Return the [x, y] coordinate for the center point of the cell that contains the specified text.  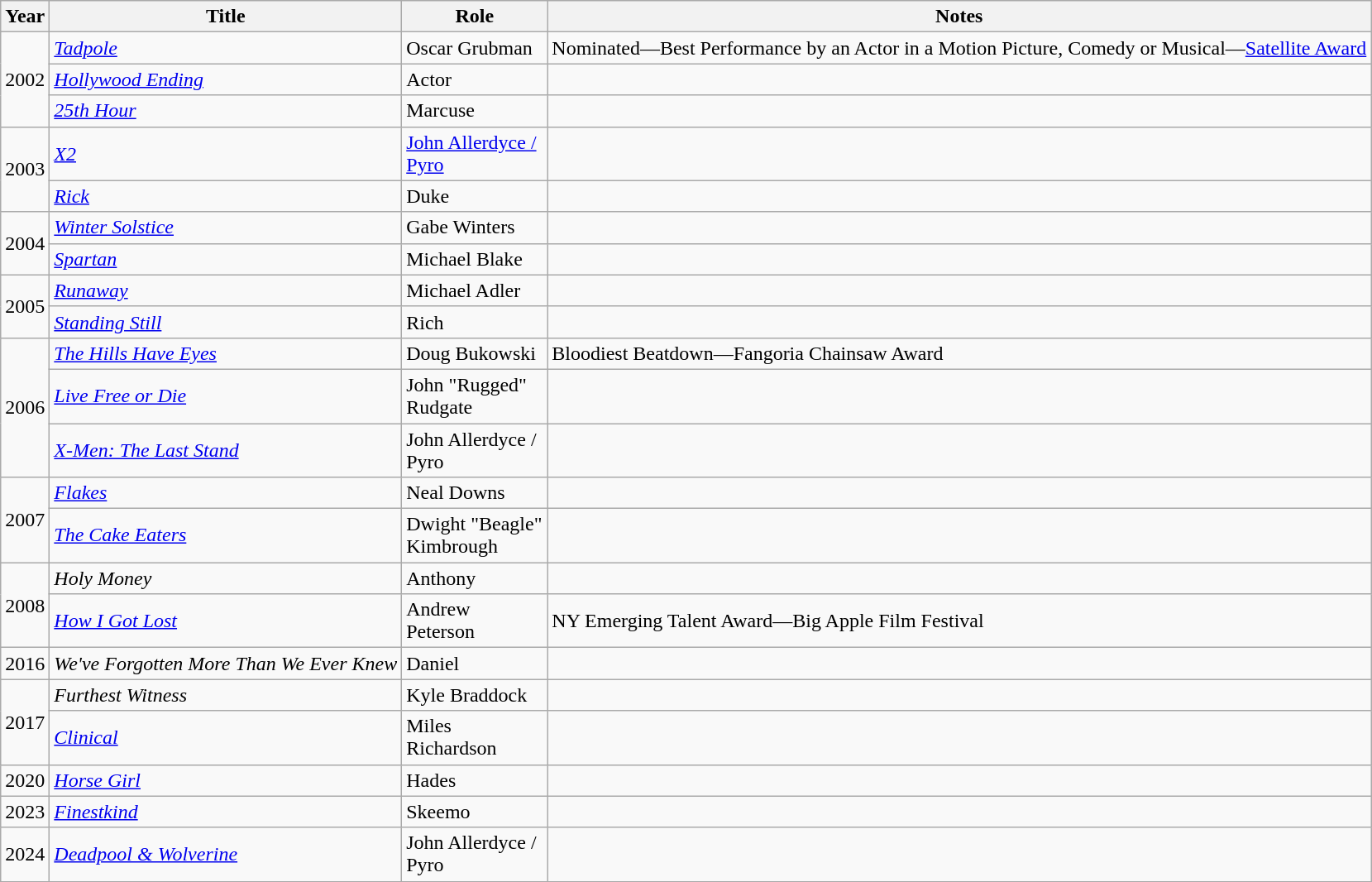
2002 [25, 79]
Marcuse [475, 111]
Deadpool & Wolverine [226, 854]
X2 [226, 154]
Flakes [226, 493]
Skeemo [475, 812]
How I Got Lost [226, 621]
2005 [25, 306]
25th Hour [226, 111]
Anthony [475, 578]
Hades [475, 780]
Runaway [226, 290]
Year [25, 17]
Holy Money [226, 578]
2004 [25, 243]
2006 [25, 407]
Dwight "Beagle" Kimbrough [475, 536]
Horse Girl [226, 780]
Actor [475, 79]
Hollywood Ending [226, 79]
2008 [25, 606]
Title [226, 17]
John "Rugged" Rudgate [475, 395]
The Cake Eaters [226, 536]
2020 [25, 780]
X-Men: The Last Stand [226, 450]
Tadpole [226, 48]
Bloodiest Beatdown—Fangoria Chainsaw Award [959, 353]
Gabe Winters [475, 228]
Finestkind [226, 812]
Standing Still [226, 322]
Winter Solstice [226, 228]
Andrew Peterson [475, 621]
Kyle Braddock [475, 695]
2017 [25, 721]
Miles Richardson [475, 738]
Nominated—Best Performance by an Actor in a Motion Picture, Comedy or Musical—Satellite Award [959, 48]
Live Free or Die [226, 395]
Michael Adler [475, 290]
2024 [25, 854]
Furthest Witness [226, 695]
Neal Downs [475, 493]
Oscar Grubman [475, 48]
Rick [226, 196]
The Hills Have Eyes [226, 353]
Duke [475, 196]
NY Emerging Talent Award—Big Apple Film Festival [959, 621]
Notes [959, 17]
2016 [25, 664]
2007 [25, 520]
Role [475, 17]
We've Forgotten More Than We Ever Knew [226, 664]
Rich [475, 322]
Clinical [226, 738]
Spartan [226, 259]
Michael Blake [475, 259]
Daniel [475, 664]
2003 [25, 169]
Doug Bukowski [475, 353]
2023 [25, 812]
